Scan for the cell matching the given text and deliver its (x, y) coordinate at center. 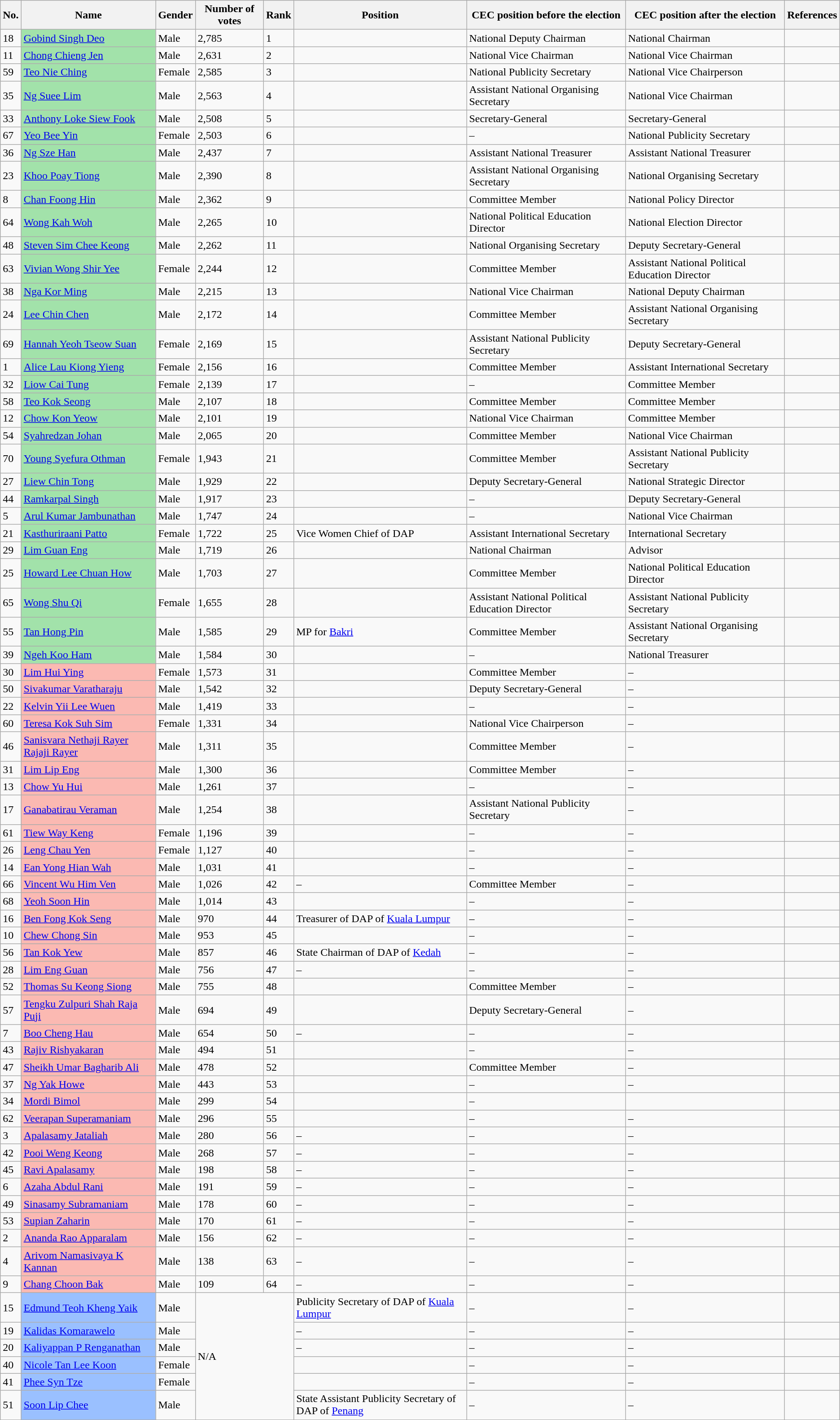
Thomas Su Keong Siong (88, 987)
Kelvin Yii Lee Wuen (88, 706)
Howard Lee Chuan How (88, 573)
Treasurer of DAP of Kuala Lumpur (381, 918)
1,419 (229, 706)
Yeo Bee Yin (88, 136)
Anthony Loke Siew Fook (88, 119)
138 (229, 1262)
Nga Kor Ming (88, 292)
1,542 (229, 689)
No. (11, 15)
N/A (244, 1356)
Publicity Secretary of DAP of Kuala Lumpur (381, 1307)
Supian Zaharin (88, 1221)
Liew Chin Tong (88, 482)
1,943 (229, 459)
1,719 (229, 550)
Vice Women Chief of DAP (381, 533)
2,101 (229, 418)
Hannah Yeoh Tseow Suan (88, 344)
756 (229, 970)
296 (229, 1118)
Rank (279, 15)
Kasthuriraani Patto (88, 533)
Tan Hong Pin (88, 632)
Sinasamy Subramaniam (88, 1204)
Nicole Tan Lee Koon (88, 1365)
2,508 (229, 119)
Vivian Wong Shir Yee (88, 268)
National Strategic Director (705, 482)
2,065 (229, 435)
Edmund Teoh Kheng Yaik (88, 1307)
Kalidas Komarawelo (88, 1331)
478 (229, 1067)
2,244 (229, 268)
299 (229, 1101)
Ananda Rao Apparalam (88, 1238)
Teo Nie Ching (88, 72)
Wong Kah Woh (88, 222)
1,254 (229, 810)
Chow Yu Hui (88, 787)
Lim Eng Guan (88, 970)
Arul Kumar Jambunathan (88, 516)
Arivom Namasivaya K Kannan (88, 1262)
198 (229, 1169)
970 (229, 918)
Khoo Poay Tiong (88, 176)
Ng Yak Howe (88, 1084)
Syahredzan Johan (88, 435)
156 (229, 1238)
Sheikh Umar Bagharib Ali (88, 1067)
Alice Lau Kiong Yieng (88, 367)
1,917 (229, 499)
Tan Kok Yew (88, 953)
National Policy Director (705, 199)
Ng Suee Lim (88, 95)
Lim Lip Eng (88, 769)
1,747 (229, 516)
References (812, 15)
65 (11, 602)
Ramkarpal Singh (88, 499)
Sanisvara Nethaji Rayer Rajaji Rayer (88, 746)
Yeoh Soon Hin (88, 901)
2,390 (229, 176)
Ngeh Koo Ham (88, 655)
857 (229, 953)
Chow Kon Yeow (88, 418)
Steven Sim Chee Keong (88, 245)
Sivakumar Varatharaju (88, 689)
2,503 (229, 136)
Tiew Way Keng (88, 833)
Lee Chin Chen (88, 315)
2,585 (229, 72)
66 (11, 884)
Number of votes (229, 15)
International Secretary (705, 533)
2,139 (229, 384)
1,014 (229, 901)
109 (229, 1284)
Ben Fong Kok Seng (88, 918)
1,573 (229, 672)
Veerapan Superamaniam (88, 1118)
68 (11, 901)
1,703 (229, 573)
Young Syefura Othman (88, 459)
494 (229, 1050)
CEC position before the election (546, 15)
2,785 (229, 38)
1,655 (229, 602)
2,215 (229, 292)
2,362 (229, 199)
1,300 (229, 769)
2,107 (229, 401)
1,031 (229, 867)
Advisor (705, 550)
Rajiv Rishyakaran (88, 1050)
Soon Lip Chee (88, 1405)
443 (229, 1084)
694 (229, 1010)
Ean Yong Hian Wah (88, 867)
1,311 (229, 746)
Lim Guan Eng (88, 550)
Ganabatirau Veraman (88, 810)
2,156 (229, 367)
Chang Choon Bak (88, 1284)
69 (11, 344)
Lim Hui Ying (88, 672)
Wong Shu Qi (88, 602)
Azaha Abdul Rani (88, 1187)
Chong Chieng Jen (88, 55)
1,331 (229, 723)
Vincent Wu Him Ven (88, 884)
Chew Chong Sin (88, 936)
2,631 (229, 55)
State Chairman of DAP of Kedah (381, 953)
Boo Cheng Hau (88, 1033)
654 (229, 1033)
70 (11, 459)
170 (229, 1221)
67 (11, 136)
268 (229, 1152)
State Assistant Publicity Secretary of DAP of Penang (381, 1405)
2,172 (229, 315)
1,127 (229, 850)
National Election Director (705, 222)
755 (229, 987)
2,169 (229, 344)
2,262 (229, 245)
Ravi Apalasamy (88, 1169)
Liow Cai Tung (88, 384)
2,563 (229, 95)
1,261 (229, 787)
1,585 (229, 632)
1,722 (229, 533)
953 (229, 936)
Pooi Weng Keong (88, 1152)
1,929 (229, 482)
2,437 (229, 153)
191 (229, 1187)
Name (88, 15)
1,196 (229, 833)
Leng Chau Yen (88, 850)
178 (229, 1204)
Teresa Kok Suh Sim (88, 723)
2,265 (229, 222)
Tengku Zulpuri Shah Raja Puji (88, 1010)
Gender (175, 15)
Kaliyappan P Renganathan (88, 1348)
Mordi Bimol (88, 1101)
Position (381, 15)
MP for Bakri (381, 632)
Apalasamy Jataliah (88, 1135)
1,584 (229, 655)
Ng Sze Han (88, 153)
Chan Foong Hin (88, 199)
280 (229, 1135)
National Treasurer (705, 655)
Phee Syn Tze (88, 1382)
Gobind Singh Deo (88, 38)
Teo Kok Seong (88, 401)
1,026 (229, 884)
CEC position after the election (705, 15)
